Find where the given text appears and provide that cell's center as [X, Y] coordinate. 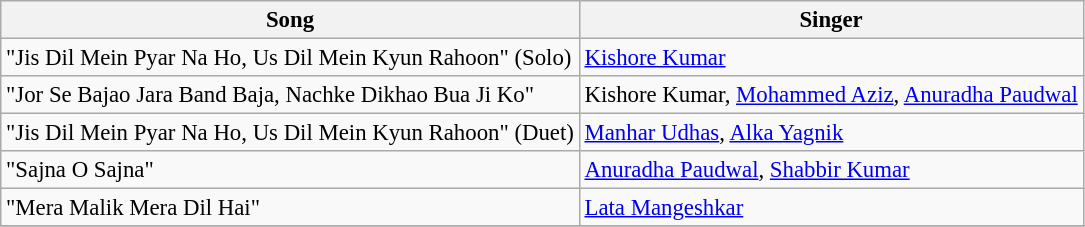
"Jor Se Bajao Jara Band Baja, Nachke Dikhao Bua Ji Ko" [290, 95]
Anuradha Paudwal, Shabbir Kumar [831, 170]
Singer [831, 20]
"Mera Malik Mera Dil Hai" [290, 208]
Manhar Udhas, Alka Yagnik [831, 133]
Song [290, 20]
Kishore Kumar, Mohammed Aziz, Anuradha Paudwal [831, 95]
"Jis Dil Mein Pyar Na Ho, Us Dil Mein Kyun Rahoon" (Duet) [290, 133]
Kishore Kumar [831, 58]
Lata Mangeshkar [831, 208]
"Sajna O Sajna" [290, 170]
"Jis Dil Mein Pyar Na Ho, Us Dil Mein Kyun Rahoon" (Solo) [290, 58]
